Scan for the cell matching the given text and deliver its [x, y] coordinate at center. 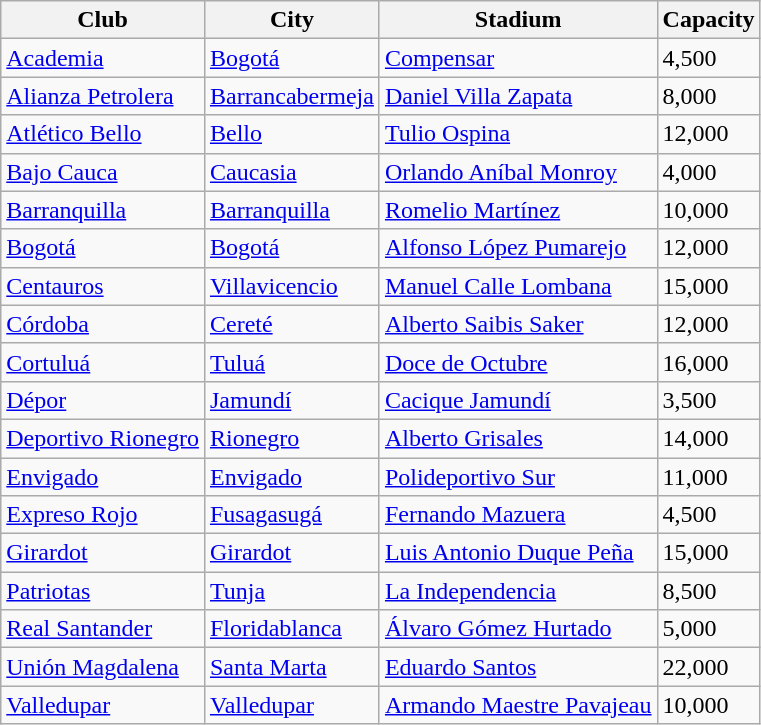
Tuluá [292, 362]
Eduardo Santos [518, 667]
Tulio Ospina [518, 134]
Armando Maestre Pavajeau [518, 705]
11,000 [708, 477]
Cereté [292, 324]
Floridablanca [292, 629]
14,000 [708, 438]
Alberto Saibis Saker [518, 324]
Luis Antonio Duque Peña [518, 553]
16,000 [708, 362]
Álvaro Gómez Hurtado [518, 629]
Rionegro [292, 438]
Dépor [103, 400]
Romelio Martínez [518, 210]
Manuel Calle Lombana [518, 286]
Santa Marta [292, 667]
Jamundí [292, 400]
Córdoba [103, 324]
Stadium [518, 20]
Patriotas [103, 591]
22,000 [708, 667]
5,000 [708, 629]
Bajo Cauca [103, 172]
Caucasia [292, 172]
Barrancabermeja [292, 96]
Expreso Rojo [103, 515]
Capacity [708, 20]
La Independencia [518, 591]
Bello [292, 134]
Atlético Bello [103, 134]
Club [103, 20]
Villavicencio [292, 286]
Centauros [103, 286]
Fernando Mazuera [518, 515]
Unión Magdalena [103, 667]
Daniel Villa Zapata [518, 96]
Tunja [292, 591]
Deportivo Rionegro [103, 438]
Cortuluá [103, 362]
3,500 [708, 400]
City [292, 20]
Academia [103, 58]
Alfonso López Pumarejo [518, 248]
Orlando Aníbal Monroy [518, 172]
Polideportivo Sur [518, 477]
Real Santander [103, 629]
Cacique Jamundí [518, 400]
4,000 [708, 172]
8,000 [708, 96]
Fusagasugá [292, 515]
Doce de Octubre [518, 362]
Alianza Petrolera [103, 96]
8,500 [708, 591]
Compensar [518, 58]
Alberto Grisales [518, 438]
